For the text-containing cell, return its midpoint in (x, y) coordinate format. 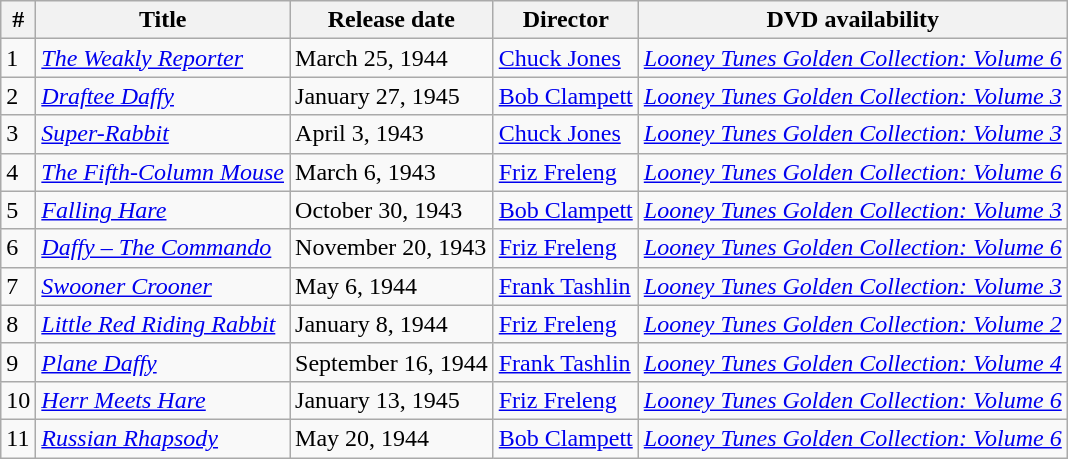
March 6, 1943 (392, 172)
1 (18, 58)
10 (18, 400)
January 27, 1945 (392, 96)
5 (18, 210)
11 (18, 438)
May 20, 1944 (392, 438)
Plane Daffy (163, 362)
Falling Hare (163, 210)
4 (18, 172)
October 30, 1943 (392, 210)
January 13, 1945 (392, 400)
2 (18, 96)
April 3, 1943 (392, 134)
Looney Tunes Golden Collection: Volume 2 (852, 324)
March 25, 1944 (392, 58)
January 8, 1944 (392, 324)
DVD availability (852, 20)
Herr Meets Hare (163, 400)
Draftee Daffy (163, 96)
Super-Rabbit (163, 134)
9 (18, 362)
7 (18, 286)
8 (18, 324)
# (18, 20)
September 16, 1944 (392, 362)
Daffy – The Commando (163, 248)
Little Red Riding Rabbit (163, 324)
Director (566, 20)
Russian Rhapsody (163, 438)
May 6, 1944 (392, 286)
3 (18, 134)
Title (163, 20)
Release date (392, 20)
November 20, 1943 (392, 248)
6 (18, 248)
Swooner Crooner (163, 286)
Looney Tunes Golden Collection: Volume 4 (852, 362)
The Weakly Reporter (163, 58)
The Fifth-Column Mouse (163, 172)
